Return [X, Y] of the center of cell containing provided text 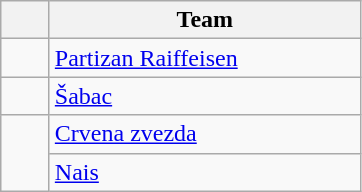
Team [204, 20]
Nais [204, 172]
Crvena zvezda [204, 134]
Šabac [204, 96]
Partizan Raiffeisen [204, 58]
